Capture the cell that displays the provided text and extract its (X, Y) central coordinate. 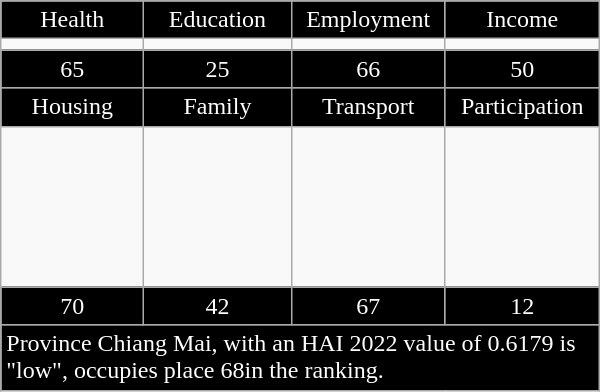
Participation (522, 107)
Income (522, 20)
Health (72, 20)
Family (218, 107)
67 (368, 306)
Province Chiang Mai, with an HAI 2022 value of 0.6179 is "low", occupies place 68in the ranking. (300, 358)
42 (218, 306)
12 (522, 306)
65 (72, 69)
Employment (368, 20)
25 (218, 69)
66 (368, 69)
70 (72, 306)
Transport (368, 107)
Housing (72, 107)
50 (522, 69)
Education (218, 20)
